From the cell containing the given text, extract its center point as (x, y) coordinate. 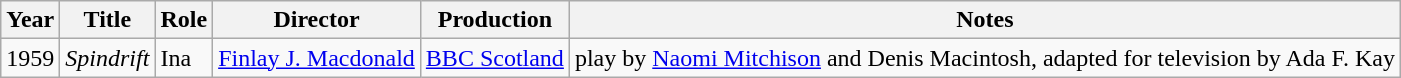
Director (317, 20)
play by Naomi Mitchison and Denis Macintosh, adapted for television by Ada F. Kay (984, 58)
BBC Scotland (494, 58)
Production (494, 20)
Ina (184, 58)
Year (30, 20)
Role (184, 20)
Spindrift (108, 58)
1959 (30, 58)
Finlay J. Macdonald (317, 58)
Notes (984, 20)
Title (108, 20)
